Pinpoint the cell where the given text exists, returning its [x, y] midpoint coordinate. 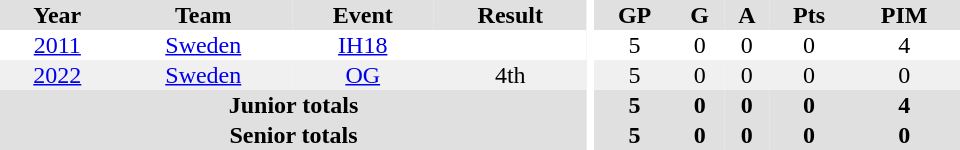
2022 [58, 75]
GP [635, 15]
G [700, 15]
Team [204, 15]
IH18 [363, 45]
2011 [58, 45]
4th [511, 75]
Result [511, 15]
Senior totals [294, 135]
Junior totals [294, 105]
A [747, 15]
OG [363, 75]
Year [58, 15]
Event [363, 15]
PIM [904, 15]
Pts [810, 15]
